Return (x, y) of the center of cell containing provided text 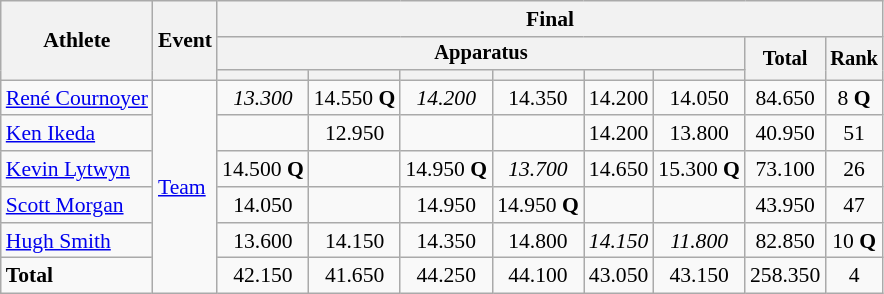
73.100 (785, 169)
14.550 Q (355, 98)
84.650 (785, 98)
Team (185, 187)
47 (854, 205)
10 Q (854, 241)
43.150 (699, 276)
4 (854, 276)
51 (854, 134)
Athlete (77, 40)
13.800 (699, 134)
40.950 (785, 134)
14.500 Q (263, 169)
26 (854, 169)
14.650 (618, 169)
Final (550, 19)
43.950 (785, 205)
11.800 (699, 241)
41.650 (355, 276)
44.250 (446, 276)
42.150 (263, 276)
14.800 (538, 241)
13.600 (263, 241)
13.300 (263, 98)
Scott Morgan (77, 205)
12.950 (355, 134)
Rank (854, 58)
14.950 (446, 205)
Kevin Lytwyn (77, 169)
Ken Ikeda (77, 134)
René Cournoyer (77, 98)
44.100 (538, 276)
13.700 (538, 169)
15.300 Q (699, 169)
43.050 (618, 276)
8 Q (854, 98)
258.350 (785, 276)
82.850 (785, 241)
Hugh Smith (77, 241)
Apparatus (481, 54)
Event (185, 40)
